Extract the (X, Y) coordinate from the center of the cell holding the provided text.  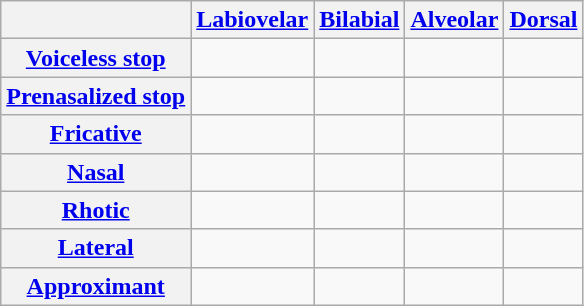
Approximant (96, 286)
Bilabial (360, 20)
Rhotic (96, 210)
Lateral (96, 248)
Fricative (96, 134)
Nasal (96, 172)
Alveolar (454, 20)
Prenasalized stop (96, 96)
Dorsal (544, 20)
Voiceless stop (96, 58)
Labiovelar (252, 20)
